For the text-containing cell, return its midpoint in [x, y] coordinate format. 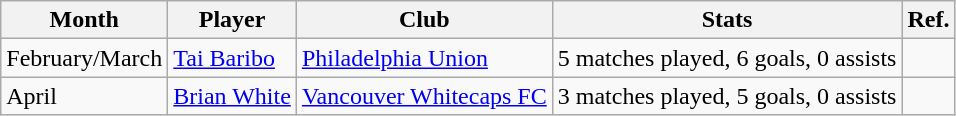
Philadelphia Union [424, 58]
Stats [727, 20]
Tai Baribo [232, 58]
Club [424, 20]
3 matches played, 5 goals, 0 assists [727, 96]
February/March [84, 58]
April [84, 96]
Ref. [928, 20]
Player [232, 20]
Month [84, 20]
Vancouver Whitecaps FC [424, 96]
5 matches played, 6 goals, 0 assists [727, 58]
Brian White [232, 96]
